Pinpoint the cell where the given text exists, returning its (X, Y) midpoint coordinate. 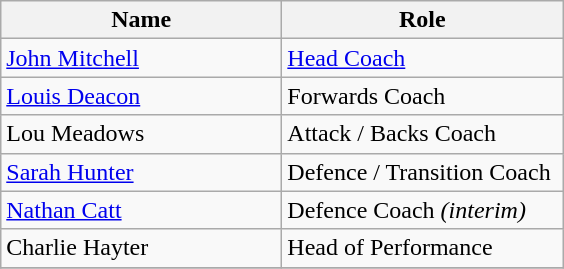
Forwards Coach (422, 96)
Head of Performance (422, 248)
Defence / Transition Coach (422, 172)
Defence Coach (interim) (422, 210)
Louis Deacon (142, 96)
John Mitchell (142, 58)
Lou Meadows (142, 134)
Sarah Hunter (142, 172)
Name (142, 20)
Role (422, 20)
Nathan Catt (142, 210)
Head Coach (422, 58)
Charlie Hayter (142, 248)
Attack / Backs Coach (422, 134)
